Find where the given text appears and provide that cell's center as [X, Y] coordinate. 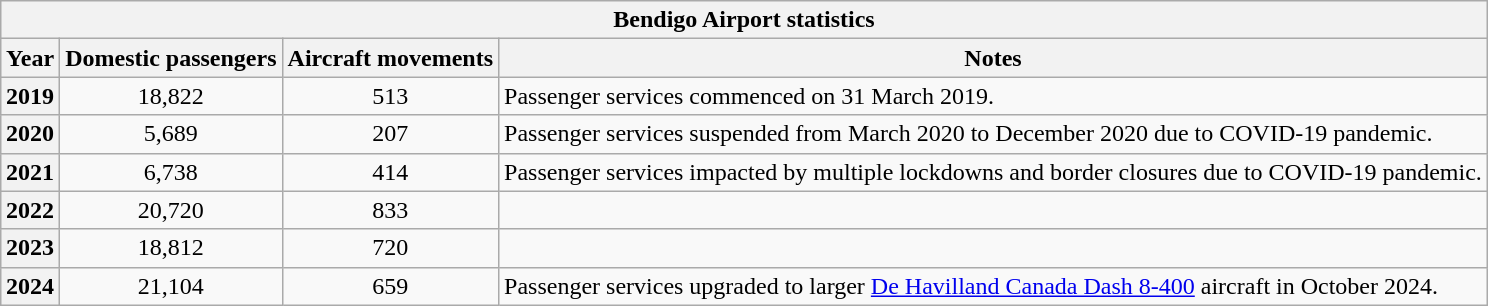
Aircraft movements [390, 58]
Bendigo Airport statistics [744, 20]
20,720 [171, 210]
207 [390, 134]
Passenger services impacted by multiple lockdowns and border closures due to COVID-19 pandemic. [994, 172]
21,104 [171, 286]
2020 [30, 134]
414 [390, 172]
Passenger services commenced on 31 March 2019. [994, 96]
720 [390, 248]
18,812 [171, 248]
6,738 [171, 172]
2024 [30, 286]
2022 [30, 210]
2023 [30, 248]
5,689 [171, 134]
2021 [30, 172]
513 [390, 96]
Domestic passengers [171, 58]
18,822 [171, 96]
Passenger services upgraded to larger De Havilland Canada Dash 8-400 aircraft in October 2024. [994, 286]
2019 [30, 96]
659 [390, 286]
Passenger services suspended from March 2020 to December 2020 due to COVID-19 pandemic. [994, 134]
Year [30, 58]
833 [390, 210]
Notes [994, 58]
